For the text-containing cell, return its midpoint in (x, y) coordinate format. 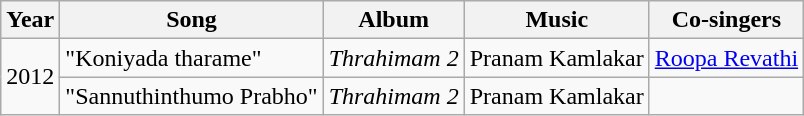
Song (192, 20)
"Koniyada tharame" (192, 58)
2012 (30, 77)
Album (394, 20)
"Sannuthinthumo Prabho" (192, 96)
Roopa Revathi (726, 58)
Co-singers (726, 20)
Year (30, 20)
Music (556, 20)
